Extract the [X, Y] coordinate from the center of the cell holding the provided text.  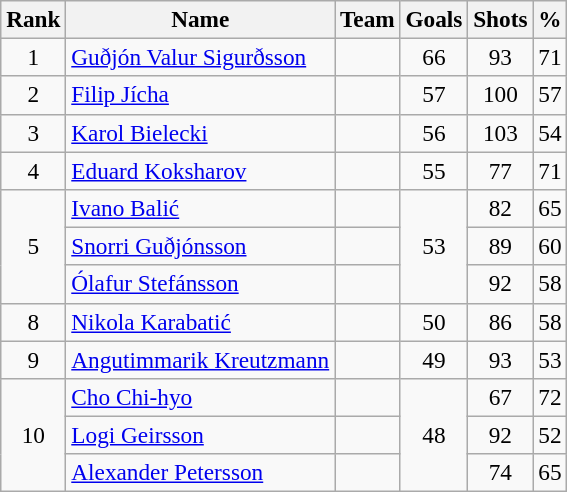
Snorri Guðjónsson [200, 246]
Guðjón Valur Sigurðsson [200, 57]
82 [500, 208]
2 [34, 95]
8 [34, 322]
103 [500, 133]
9 [34, 359]
Rank [34, 19]
56 [434, 133]
10 [34, 434]
54 [550, 133]
Shots [500, 19]
Ivano Balić [200, 208]
5 [34, 246]
1 [34, 57]
55 [434, 170]
Filip Jícha [200, 95]
77 [500, 170]
48 [434, 434]
52 [550, 435]
Name [200, 19]
Angutimmarik Kreutzmann [200, 359]
49 [434, 359]
50 [434, 322]
Cho Chi-hyo [200, 397]
Karol Bielecki [200, 133]
74 [500, 473]
100 [500, 95]
Alexander Petersson [200, 473]
86 [500, 322]
72 [550, 397]
Team [368, 19]
Ólafur Stefánsson [200, 284]
3 [34, 133]
Goals [434, 19]
67 [500, 397]
4 [34, 170]
Logi Geirsson [200, 435]
66 [434, 57]
89 [500, 246]
60 [550, 246]
Eduard Koksharov [200, 170]
Nikola Karabatić [200, 322]
% [550, 19]
